From the cell containing the given text, extract its center point as (x, y) coordinate. 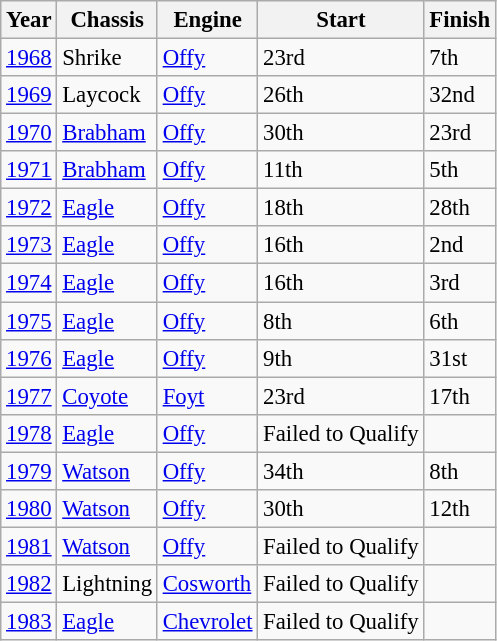
Coyote (107, 396)
1971 (29, 170)
6th (460, 321)
7th (460, 58)
1979 (29, 471)
17th (460, 396)
31st (460, 358)
Engine (207, 20)
2nd (460, 245)
5th (460, 170)
28th (460, 208)
1975 (29, 321)
1968 (29, 58)
34th (341, 471)
11th (341, 170)
26th (341, 95)
1973 (29, 245)
Shrike (107, 58)
32nd (460, 95)
Start (341, 20)
3rd (460, 283)
1970 (29, 133)
9th (341, 358)
18th (341, 208)
Chevrolet (207, 621)
1978 (29, 433)
Laycock (107, 95)
1981 (29, 546)
1983 (29, 621)
1977 (29, 396)
Year (29, 20)
1974 (29, 283)
12th (460, 509)
Finish (460, 20)
Lightning (107, 584)
Chassis (107, 20)
1976 (29, 358)
Cosworth (207, 584)
1982 (29, 584)
1969 (29, 95)
1972 (29, 208)
Foyt (207, 396)
1980 (29, 509)
